Provide the [X, Y] coordinate of the cell's center where the given text is located.  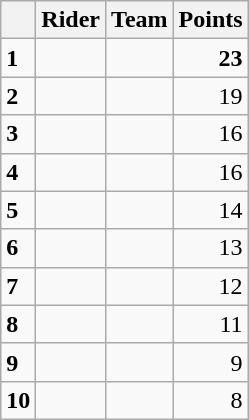
Points [210, 20]
2 [18, 96]
3 [18, 134]
5 [18, 210]
7 [18, 286]
Team [140, 20]
4 [18, 172]
6 [18, 248]
19 [210, 96]
10 [18, 400]
12 [210, 286]
1 [18, 58]
11 [210, 324]
13 [210, 248]
Rider [71, 20]
23 [210, 58]
14 [210, 210]
